Output the [x, y] coordinate of the center of the cell containing the given text.  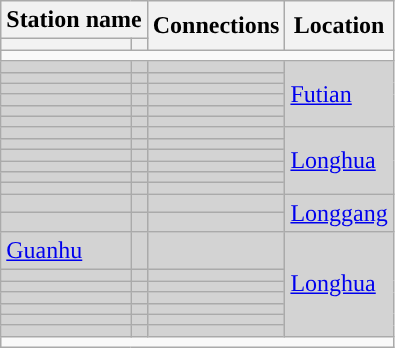
Guanhu [66, 251]
Location [339, 26]
Longgang [339, 213]
Connections [216, 26]
Station name [74, 20]
Futian [339, 94]
